Provide the [x, y] coordinate of the cell's center where the given text is located.  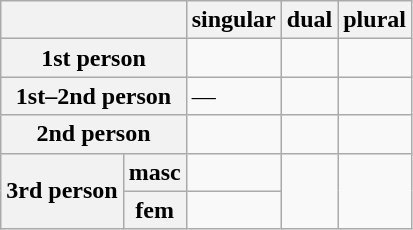
masc [154, 172]
1st–2nd person [94, 96]
fem [154, 210]
3rd person [62, 191]
plural [375, 20]
1st person [94, 58]
singular [234, 20]
dual [309, 20]
2nd person [94, 134]
— [234, 96]
